Provide the (X, Y) coordinate of the cell's center where the given text is located.  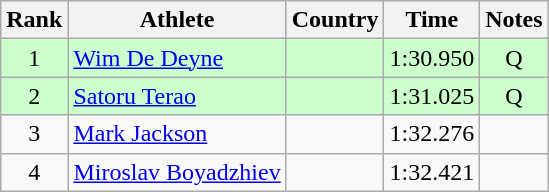
Athlete (177, 20)
1:30.950 (432, 58)
1:31.025 (432, 96)
4 (34, 172)
Satoru Terao (177, 96)
3 (34, 134)
1:32.276 (432, 134)
1:32.421 (432, 172)
Mark Jackson (177, 134)
Country (335, 20)
2 (34, 96)
1 (34, 58)
Time (432, 20)
Notes (514, 20)
Miroslav Boyadzhiev (177, 172)
Wim De Deyne (177, 58)
Rank (34, 20)
